Extract the [X, Y] coordinate from the center of the cell holding the provided text.  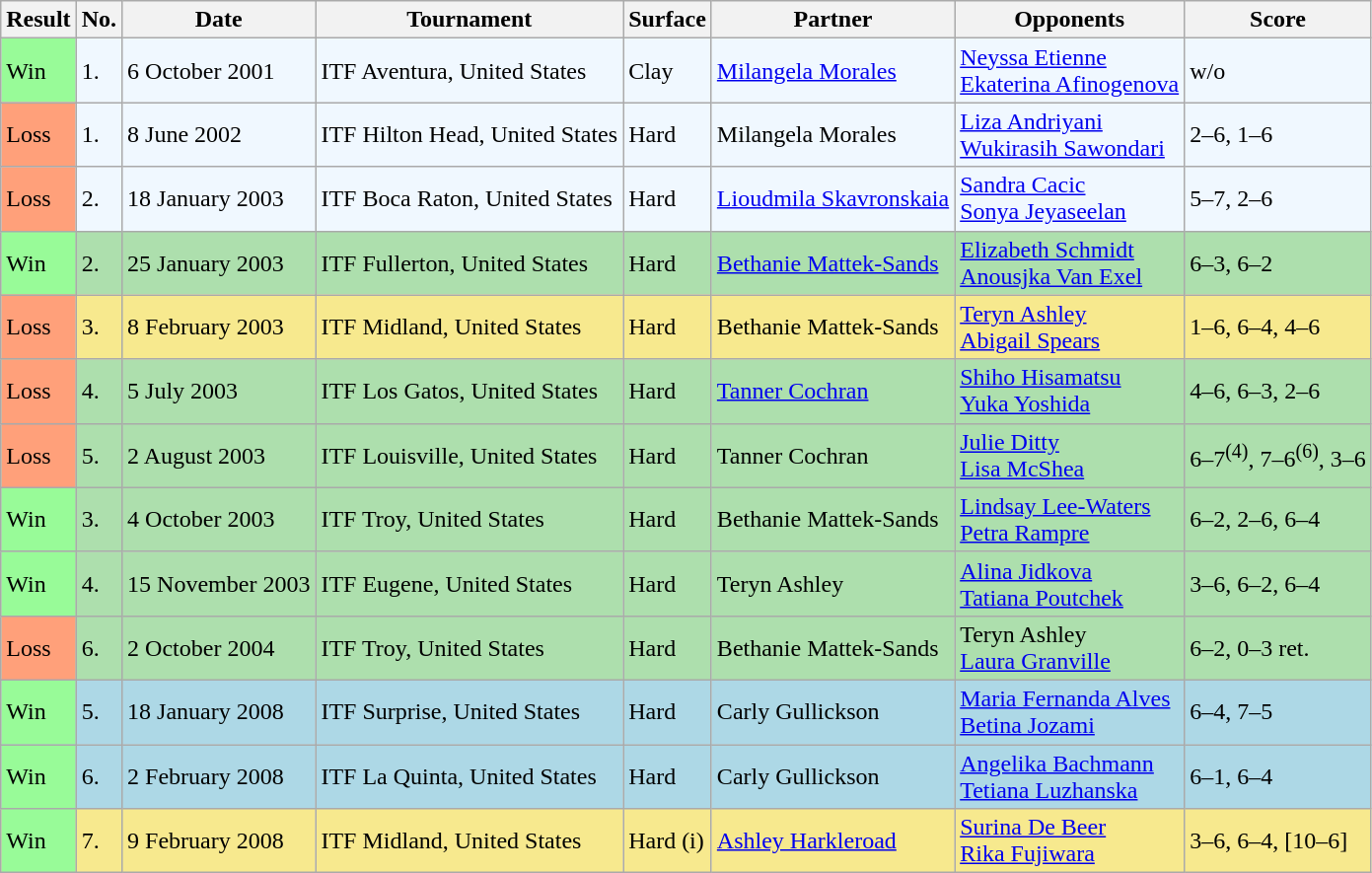
2 February 2008 [219, 775]
4 October 2003 [219, 519]
15 November 2003 [219, 584]
Score [1278, 20]
18 January 2008 [219, 712]
Result [38, 20]
Teryn Ashley Laura Granville [1069, 647]
7. [99, 840]
3–6, 6–4, [10–6] [1278, 840]
4–6, 6–3, 2–6 [1278, 391]
Ashley Harkleroad [832, 840]
Partner [832, 20]
Hard (i) [668, 840]
Surina De Beer Rika Fujiwara [1069, 840]
8 February 2003 [219, 327]
6–2, 2–6, 6–4 [1278, 519]
9 February 2008 [219, 840]
ITF La Quinta, United States [469, 775]
Date [219, 20]
ITF Fullerton, United States [469, 262]
Sandra Cacic Sonya Jeyaseelan [1069, 199]
Julie Ditty Lisa McShea [1069, 456]
Clay [668, 71]
Angelika Bachmann Tetiana Luzhanska [1069, 775]
2 August 2003 [219, 456]
Lioudmila Skavronskaia [832, 199]
6–3, 6–2 [1278, 262]
w/o [1278, 71]
ITF Los Gatos, United States [469, 391]
Shiho Hisamatsu Yuka Yoshida [1069, 391]
Teryn Ashley [832, 584]
Alina Jidkova Tatiana Poutchek [1069, 584]
5 July 2003 [219, 391]
Teryn Ashley Abigail Spears [1069, 327]
Liza Andriyani Wukirasih Sawondari [1069, 134]
3–6, 6–2, 6–4 [1278, 584]
Maria Fernanda Alves Betina Jozami [1069, 712]
ITF Eugene, United States [469, 584]
ITF Hilton Head, United States [469, 134]
8 June 2002 [219, 134]
No. [99, 20]
6–7(4), 7–6(6), 3–6 [1278, 456]
ITF Boca Raton, United States [469, 199]
Opponents [1069, 20]
6 October 2001 [219, 71]
Lindsay Lee-Waters Petra Rampre [1069, 519]
Tournament [469, 20]
ITF Aventura, United States [469, 71]
6–2, 0–3 ret. [1278, 647]
25 January 2003 [219, 262]
ITF Louisville, United States [469, 456]
5–7, 2–6 [1278, 199]
18 January 2003 [219, 199]
Neyssa Etienne Ekaterina Afinogenova [1069, 71]
1–6, 6–4, 4–6 [1278, 327]
6–4, 7–5 [1278, 712]
Elizabeth Schmidt Anousjka Van Exel [1069, 262]
6–1, 6–4 [1278, 775]
2–6, 1–6 [1278, 134]
ITF Surprise, United States [469, 712]
Surface [668, 20]
2 October 2004 [219, 647]
